Scan for the cell matching the given text and deliver its (x, y) coordinate at center. 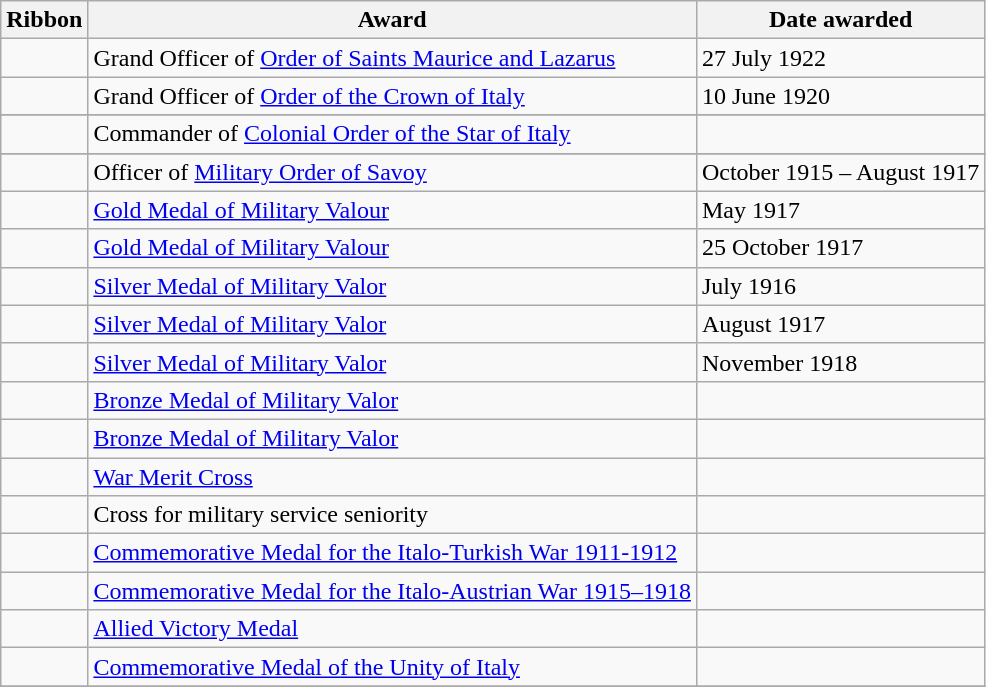
August 1917 (840, 324)
Commander of Colonial Order of the Star of Italy (392, 134)
Allied Victory Medal (392, 629)
27 July 1922 (840, 58)
Date awarded (840, 20)
October 1915 – August 1917 (840, 172)
July 1916 (840, 286)
May 1917 (840, 210)
Grand Officer of Order of the Crown of Italy (392, 96)
Grand Officer of Order of Saints Maurice and Lazarus (392, 58)
War Merit Cross (392, 477)
November 1918 (840, 362)
Ribbon (44, 20)
Commemorative Medal for the Italo-Turkish War 1911-1912 (392, 553)
25 October 1917 (840, 248)
Officer of Military Order of Savoy (392, 172)
Award (392, 20)
10 June 1920 (840, 96)
Commemorative Medal for the Italo-Austrian War 1915–1918 (392, 591)
Cross for military service seniority (392, 515)
Commemorative Medal of the Unity of Italy (392, 667)
